Find where the given text appears and provide that cell's center as (X, Y) coordinate. 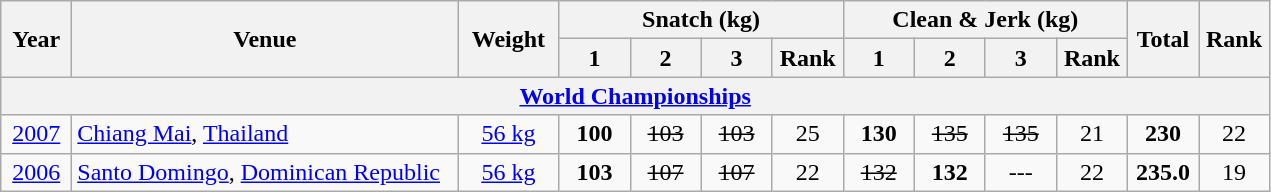
19 (1234, 172)
--- (1020, 172)
25 (808, 134)
Year (36, 39)
Santo Domingo, Dominican Republic (265, 172)
2006 (36, 172)
2007 (36, 134)
230 (1162, 134)
Chiang Mai, Thailand (265, 134)
21 (1092, 134)
Clean & Jerk (kg) (985, 20)
235.0 (1162, 172)
130 (878, 134)
Weight (508, 39)
World Championships (636, 96)
Venue (265, 39)
100 (594, 134)
Snatch (kg) (701, 20)
Total (1162, 39)
